Pinpoint the cell where the given text exists, returning its (x, y) midpoint coordinate. 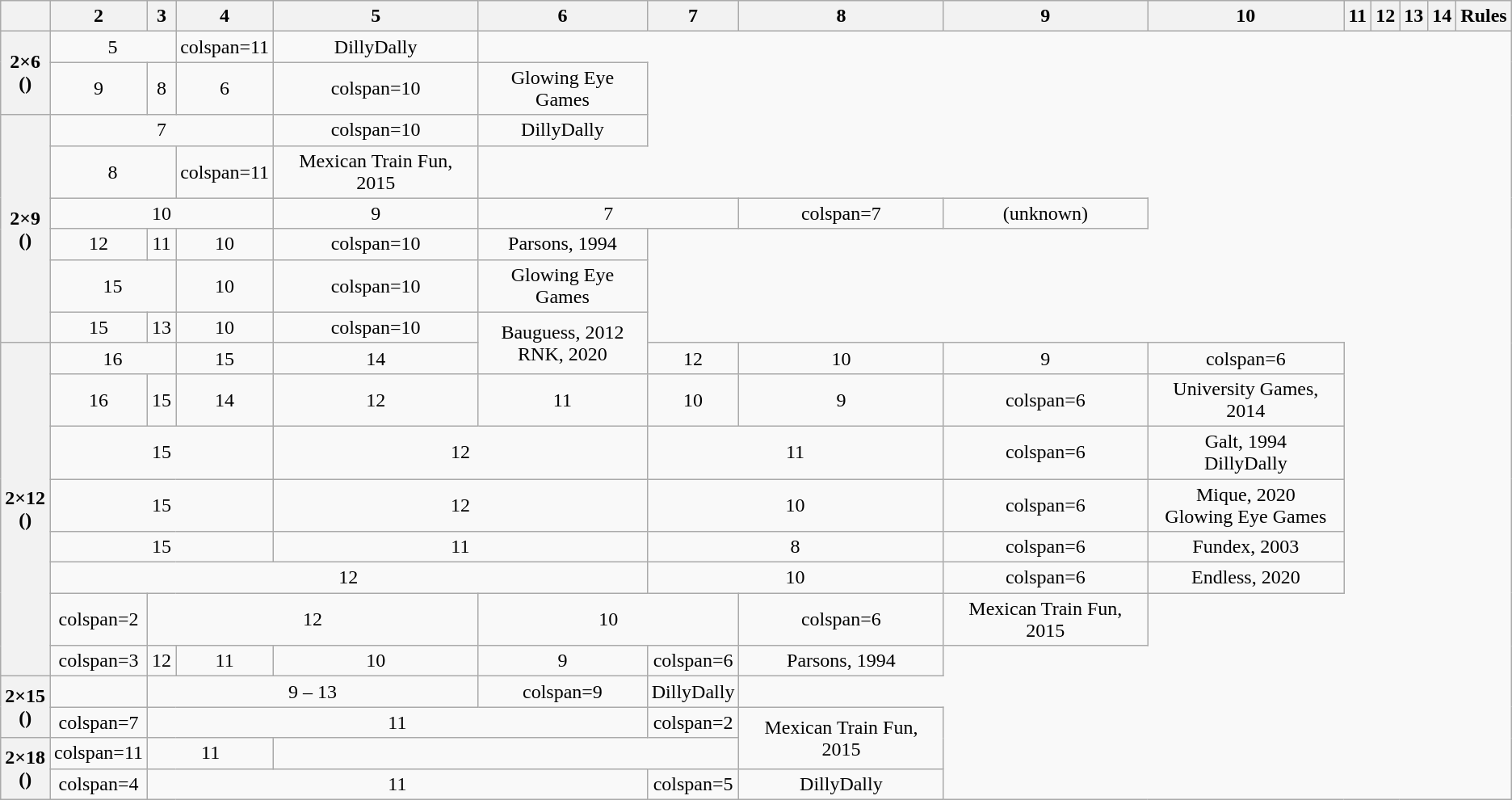
2×6() (26, 73)
9 – 13 (313, 692)
2×15() (26, 707)
University Games, 2014 (1245, 399)
(unknown) (1045, 213)
Bauguess, 2012RNK, 2020 (563, 343)
2×18() (26, 768)
colspan=5 (693, 784)
colspan=9 (563, 692)
2 (99, 16)
2×12() (26, 509)
Galt, 1994DillyDally (1245, 453)
Mique, 2020Glowing Eye Games (1245, 504)
Rules (1484, 16)
4 (225, 16)
3 (162, 16)
Fundex, 2003 (1245, 547)
colspan=4 (99, 784)
Endless, 2020 (1245, 578)
2×9() (26, 229)
colspan=3 (99, 661)
